Return the [x, y] coordinate for the center point of the cell that contains the specified text.  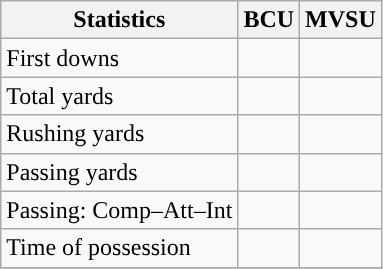
Total yards [120, 96]
Rushing yards [120, 134]
First downs [120, 58]
BCU [269, 20]
Passing: Comp–Att–Int [120, 210]
MVSU [341, 20]
Passing yards [120, 172]
Statistics [120, 20]
Time of possession [120, 248]
